Search for the cell housing the specified text and yield its [x, y] center coordinate. 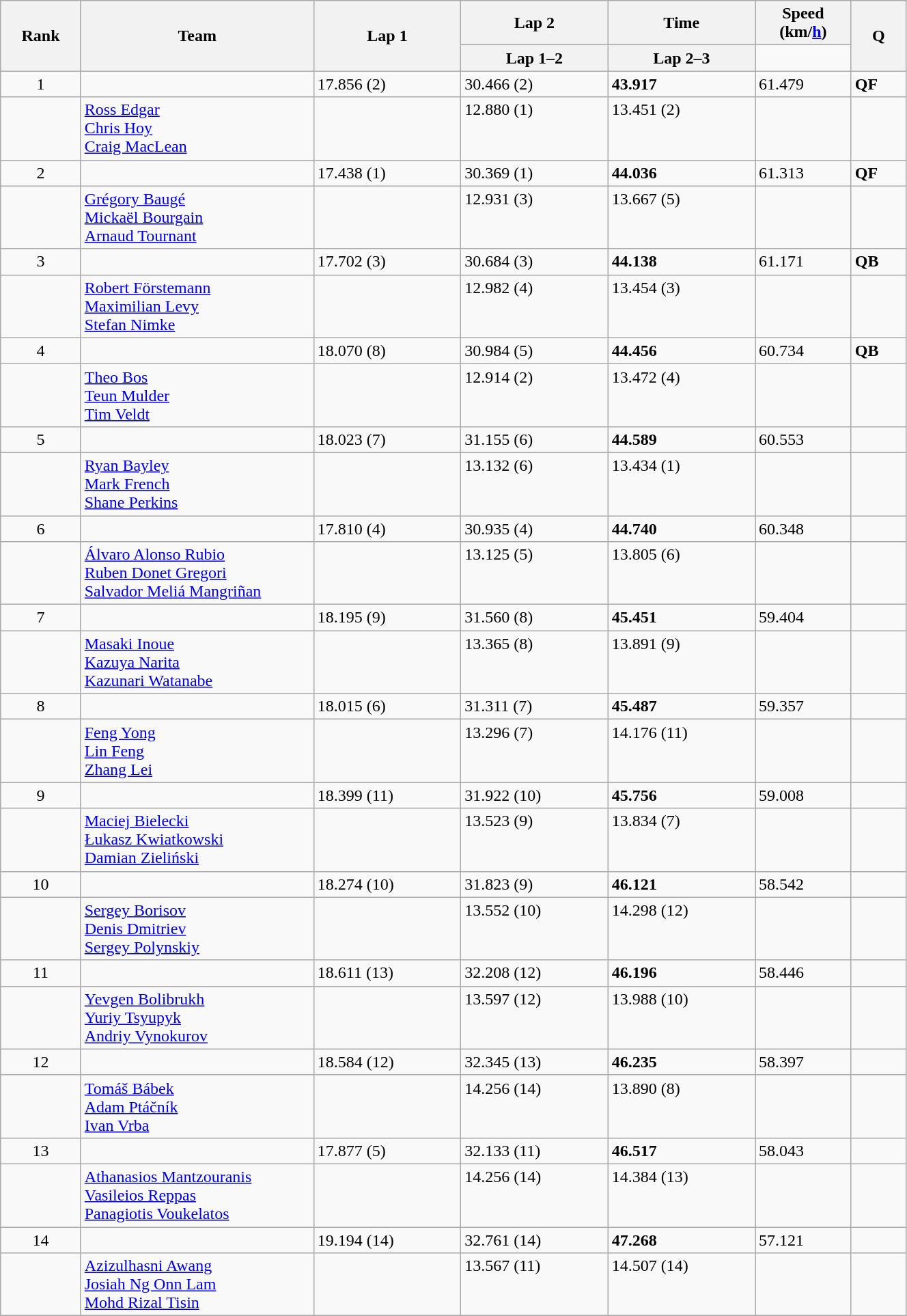
13.890 (8) [682, 1106]
9 [41, 795]
58.542 [803, 884]
13 [41, 1151]
14.507 (14) [682, 1285]
4 [41, 351]
44.456 [682, 351]
13.834 (7) [682, 840]
13.891 (9) [682, 662]
30.684 (3) [534, 262]
12.931 (3) [534, 217]
18.399 (11) [387, 795]
Azizulhasni AwangJosiah Ng Onn LamMohd Rizal Tisin [197, 1285]
59.404 [803, 618]
13.125 (5) [534, 573]
18.070 (8) [387, 351]
44.036 [682, 173]
Lap 1–2 [534, 58]
Time [682, 23]
59.357 [803, 707]
13.132 (6) [534, 484]
Team [197, 36]
13.567 (11) [534, 1285]
14.298 (12) [682, 929]
17.856 (2) [387, 84]
Feng YongLin FengZhang Lei [197, 751]
13.296 (7) [534, 751]
17.438 (1) [387, 173]
46.517 [682, 1151]
Masaki InoueKazuya NaritaKazunari Watanabe [197, 662]
Rank [41, 36]
43.917 [682, 84]
57.121 [803, 1240]
17.810 (4) [387, 528]
Tomáš BábekAdam PtáčníkIvan Vrba [197, 1106]
Athanasios MantzouranisVasileios ReppasPanagiotis Voukelatos [197, 1195]
11 [41, 973]
31.922 (10) [534, 795]
60.734 [803, 351]
31.311 (7) [534, 707]
18.584 (12) [387, 1062]
58.397 [803, 1062]
Theo BosTeun MulderTim Veldt [197, 395]
18.015 (6) [387, 707]
Lap 1 [387, 36]
14.176 (11) [682, 751]
18.195 (9) [387, 618]
3 [41, 262]
45.756 [682, 795]
13.667 (5) [682, 217]
12.914 (2) [534, 395]
61.171 [803, 262]
19.194 (14) [387, 1240]
60.553 [803, 439]
31.155 (6) [534, 439]
44.589 [682, 439]
45.451 [682, 618]
Ross EdgarChris HoyCraig MacLean [197, 128]
18.023 (7) [387, 439]
Q [878, 36]
58.446 [803, 973]
59.008 [803, 795]
2 [41, 173]
6 [41, 528]
30.935 (4) [534, 528]
44.138 [682, 262]
Sergey BorisovDenis DmitrievSergey Polynskiy [197, 929]
32.133 (11) [534, 1151]
10 [41, 884]
30.984 (5) [534, 351]
32.208 (12) [534, 973]
18.274 (10) [387, 884]
17.702 (3) [387, 262]
46.121 [682, 884]
Yevgen BolibrukhYuriy TsyupykAndriy Vynokurov [197, 1017]
44.740 [682, 528]
12 [41, 1062]
13.434 (1) [682, 484]
30.466 (2) [534, 84]
Lap 2–3 [682, 58]
60.348 [803, 528]
31.560 (8) [534, 618]
45.487 [682, 707]
46.235 [682, 1062]
13.451 (2) [682, 128]
7 [41, 618]
14 [41, 1240]
13.454 (3) [682, 306]
14.384 (13) [682, 1195]
Speed(km/h) [803, 23]
8 [41, 707]
1 [41, 84]
Álvaro Alonso RubioRuben Donet GregoriSalvador Meliá Mangriñan [197, 573]
13.552 (10) [534, 929]
32.345 (13) [534, 1062]
61.479 [803, 84]
Robert FörstemannMaximilian LevyStefan Nimke [197, 306]
13.988 (10) [682, 1017]
47.268 [682, 1240]
61.313 [803, 173]
5 [41, 439]
13.805 (6) [682, 573]
Maciej BieleckiŁukasz KwiatkowskiDamian Zieliński [197, 840]
13.523 (9) [534, 840]
13.472 (4) [682, 395]
31.823 (9) [534, 884]
30.369 (1) [534, 173]
12.880 (1) [534, 128]
18.611 (13) [387, 973]
32.761 (14) [534, 1240]
Grégory BaugéMickaël BourgainArnaud Tournant [197, 217]
Lap 2 [534, 23]
13.365 (8) [534, 662]
12.982 (4) [534, 306]
Ryan BayleyMark FrenchShane Perkins [197, 484]
13.597 (12) [534, 1017]
58.043 [803, 1151]
17.877 (5) [387, 1151]
46.196 [682, 973]
